Return the (X, Y) coordinate for the center point of the cell that contains the specified text.  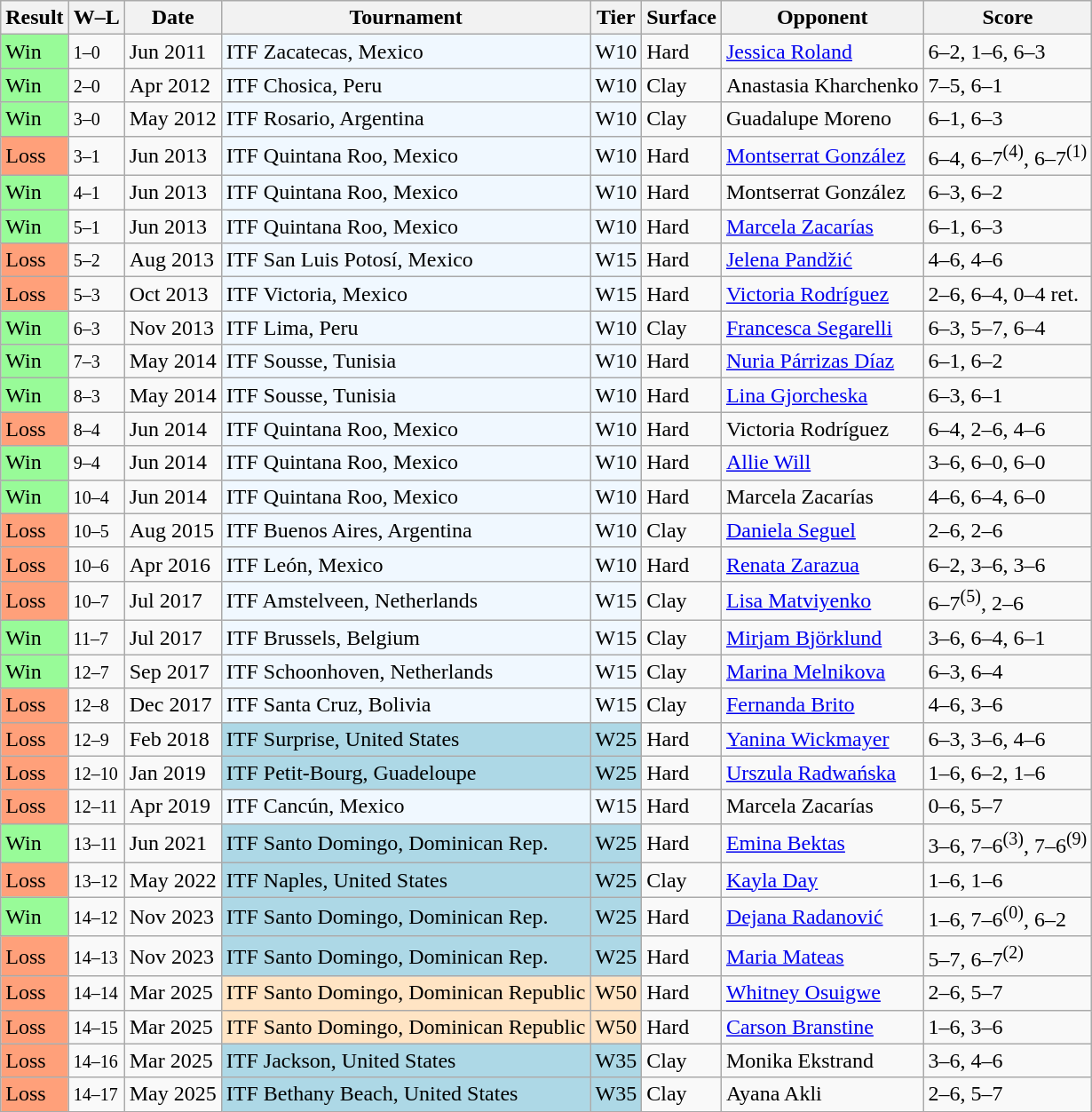
May 2025 (172, 1094)
ITF Schoonhoven, Netherlands (406, 671)
Ayana Akli (822, 1094)
Jun 2011 (172, 52)
12–7 (96, 671)
ITF Buenos Aires, Argentina (406, 530)
14–17 (96, 1094)
2–0 (96, 85)
6–3, 3–6, 4–6 (1008, 739)
Emina Bektas (822, 844)
12–8 (96, 705)
1–0 (96, 52)
ITF Surprise, United States (406, 739)
Jan 2019 (172, 773)
6–3, 6–1 (1008, 395)
Nuria Párrizas Díaz (822, 361)
10–5 (96, 530)
Guadalupe Moreno (822, 119)
Anastasia Kharchenko (822, 85)
10–4 (96, 496)
Surface (682, 18)
2–6, 6–4, 0–4 ret. (1008, 294)
4–6, 3–6 (1008, 705)
12–11 (96, 806)
ITF Chosica, Peru (406, 85)
Francesca Segarelli (822, 328)
1–6, 1–6 (1008, 880)
5–2 (96, 260)
ITF Zacatecas, Mexico (406, 52)
Yanina Wickmayer (822, 739)
Result (35, 18)
5–3 (96, 294)
6–3, 6–2 (1008, 193)
Sep 2017 (172, 671)
12–10 (96, 773)
2–6, 2–6 (1008, 530)
Dejana Radanović (822, 917)
Lina Gjorcheska (822, 395)
Maria Mateas (822, 956)
3–6, 7–6(3), 7–6(9) (1008, 844)
3–0 (96, 119)
14–16 (96, 1060)
ITF Santa Cruz, Bolivia (406, 705)
14–15 (96, 1027)
Jun 2021 (172, 844)
4–6, 4–6 (1008, 260)
ITF Lima, Peru (406, 328)
6–3, 5–7, 6–4 (1008, 328)
Jelena Pandžić (822, 260)
14–13 (96, 956)
8–3 (96, 395)
Fernanda Brito (822, 705)
4–6, 6–4, 6–0 (1008, 496)
Carson Branstine (822, 1027)
5–7, 6–7(2) (1008, 956)
Nov 2013 (172, 328)
ITF Bethany Beach, United States (406, 1094)
Opponent (822, 18)
6–2, 3–6, 3–6 (1008, 564)
ITF Cancún, Mexico (406, 806)
3–6, 6–4, 6–1 (1008, 638)
Feb 2018 (172, 739)
6–3, 6–4 (1008, 671)
9–4 (96, 463)
3–6, 6–0, 6–0 (1008, 463)
Mirjam Björklund (822, 638)
7–3 (96, 361)
6–7(5), 2–6 (1008, 600)
Date (172, 18)
6–1, 6–2 (1008, 361)
Marina Melnikova (822, 671)
Urszula Radwańska (822, 773)
Allie Will (822, 463)
3–1 (96, 156)
10–6 (96, 564)
ITF Victoria, Mexico (406, 294)
ITF Petit-Bourg, Guadeloupe (406, 773)
5–1 (96, 226)
6–3 (96, 328)
May 2012 (172, 119)
6–4, 6–7(4), 6–7(1) (1008, 156)
Score (1008, 18)
Kayla Day (822, 880)
Lisa Matviyenko (822, 600)
Daniela Seguel (822, 530)
11–7 (96, 638)
May 2022 (172, 880)
Jessica Roland (822, 52)
Aug 2013 (172, 260)
4–1 (96, 193)
Apr 2012 (172, 85)
0–6, 5–7 (1008, 806)
Tier (616, 18)
Aug 2015 (172, 530)
6–2, 1–6, 6–3 (1008, 52)
8–4 (96, 429)
7–5, 6–1 (1008, 85)
13–12 (96, 880)
ITF León, Mexico (406, 564)
Dec 2017 (172, 705)
ITF Brussels, Belgium (406, 638)
14–12 (96, 917)
Oct 2013 (172, 294)
Monika Ekstrand (822, 1060)
Apr 2016 (172, 564)
12–9 (96, 739)
1–6, 7–6(0), 6–2 (1008, 917)
ITF San Luis Potosí, Mexico (406, 260)
Whitney Osuigwe (822, 993)
Tournament (406, 18)
3–6, 4–6 (1008, 1060)
6–4, 2–6, 4–6 (1008, 429)
W–L (96, 18)
1–6, 6–2, 1–6 (1008, 773)
13–11 (96, 844)
Renata Zarazua (822, 564)
ITF Amstelveen, Netherlands (406, 600)
ITF Rosario, Argentina (406, 119)
10–7 (96, 600)
14–14 (96, 993)
Apr 2019 (172, 806)
ITF Jackson, United States (406, 1060)
1–6, 3–6 (1008, 1027)
ITF Naples, United States (406, 880)
